Extract the [X, Y] coordinate from the center of the cell holding the provided text.  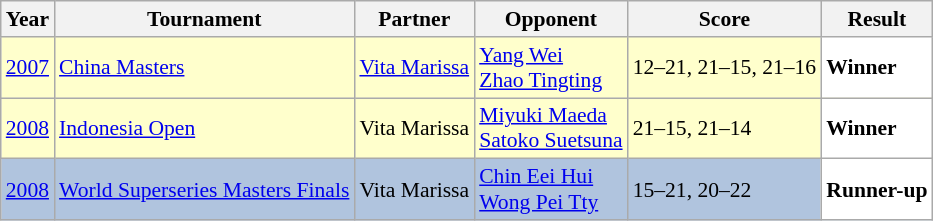
Runner-up [876, 190]
Score [725, 19]
Miyuki Maeda Satoko Suetsuna [550, 128]
Year [28, 19]
Tournament [204, 19]
World Superseries Masters Finals [204, 190]
Indonesia Open [204, 128]
21–15, 21–14 [725, 128]
2007 [28, 68]
Partner [414, 19]
Chin Eei Hui Wong Pei Tty [550, 190]
Yang Wei Zhao Tingting [550, 68]
15–21, 20–22 [725, 190]
12–21, 21–15, 21–16 [725, 68]
China Masters [204, 68]
Opponent [550, 19]
Result [876, 19]
